Search for the cell housing the specified text and yield its [X, Y] center coordinate. 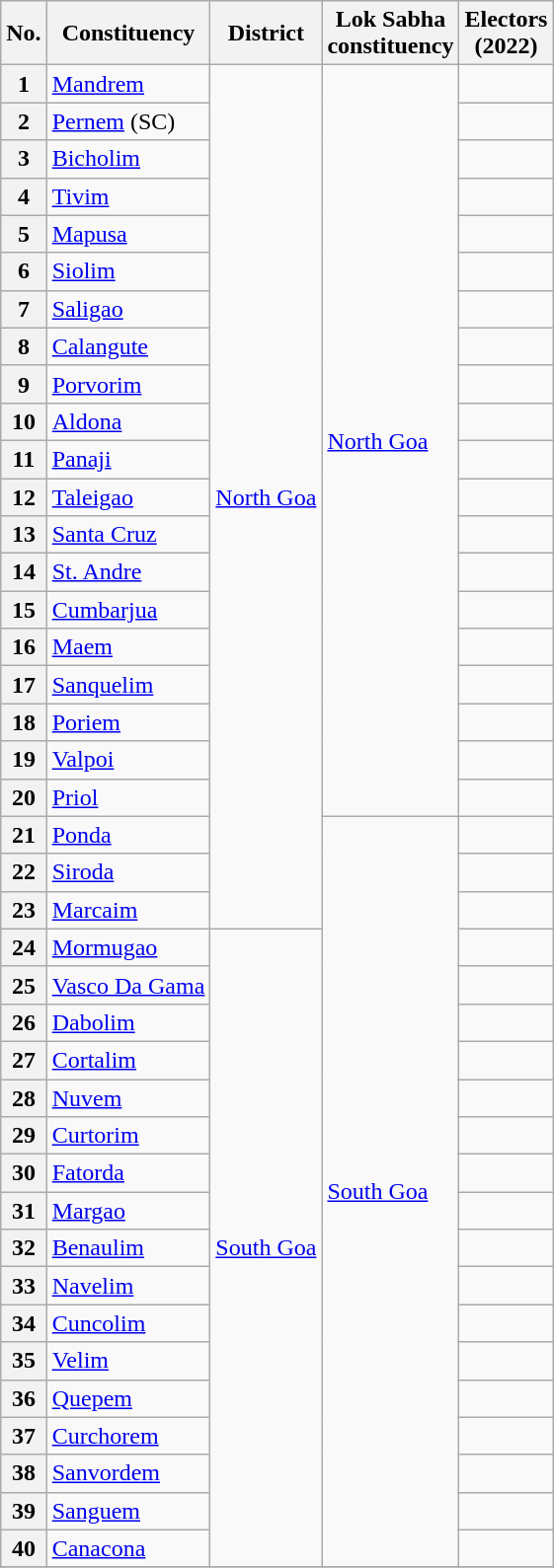
Navelim [128, 1286]
28 [24, 1098]
Mandrem [128, 84]
Nuvem [128, 1098]
38 [24, 1473]
1 [24, 84]
Santa Cruz [128, 535]
Constituency [128, 34]
Panaji [128, 459]
Siolim [128, 271]
Tivim [128, 196]
Curchorem [128, 1436]
34 [24, 1323]
District [267, 34]
5 [24, 234]
36 [24, 1398]
Taleigao [128, 496]
Marcaim [128, 910]
Fatorda [128, 1173]
Valpoi [128, 760]
32 [24, 1248]
Sanguem [128, 1511]
Lok Sabhaconstituency [391, 34]
31 [24, 1211]
26 [24, 1022]
13 [24, 535]
Dabolim [128, 1022]
Cortalim [128, 1060]
40 [24, 1548]
Mapusa [128, 234]
Cuncolim [128, 1323]
30 [24, 1173]
Siroda [128, 872]
6 [24, 271]
16 [24, 647]
Curtorim [128, 1136]
14 [24, 572]
2 [24, 121]
18 [24, 722]
17 [24, 685]
Sanvordem [128, 1473]
Maem [128, 647]
Porvorim [128, 384]
4 [24, 196]
Margao [128, 1211]
39 [24, 1511]
7 [24, 309]
3 [24, 159]
Mormugao [128, 947]
Poriem [128, 722]
19 [24, 760]
10 [24, 421]
St. Andre [128, 572]
29 [24, 1136]
9 [24, 384]
21 [24, 835]
Priol [128, 797]
Benaulim [128, 1248]
Canacona [128, 1548]
Velim [128, 1361]
35 [24, 1361]
20 [24, 797]
15 [24, 610]
Cumbarjua [128, 610]
Pernem (SC) [128, 121]
Saligao [128, 309]
Sanquelim [128, 685]
Electors(2022) [506, 34]
8 [24, 346]
24 [24, 947]
33 [24, 1286]
Quepem [128, 1398]
Vasco Da Gama [128, 985]
12 [24, 496]
23 [24, 910]
27 [24, 1060]
22 [24, 872]
Bicholim [128, 159]
Aldona [128, 421]
No. [24, 34]
Calangute [128, 346]
Ponda [128, 835]
37 [24, 1436]
11 [24, 459]
25 [24, 985]
